Output the (X, Y) coordinate of the center of the cell containing the given text.  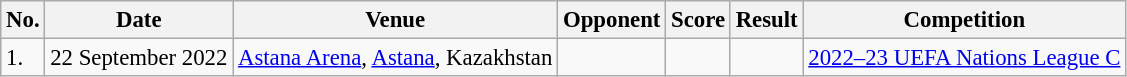
Competition (964, 20)
22 September 2022 (139, 58)
2022–23 UEFA Nations League C (964, 58)
Astana Arena, Astana, Kazakhstan (396, 58)
Date (139, 20)
Venue (396, 20)
1. (23, 58)
No. (23, 20)
Result (766, 20)
Opponent (612, 20)
Score (698, 20)
